Scan for the cell matching the given text and deliver its [x, y] coordinate at center. 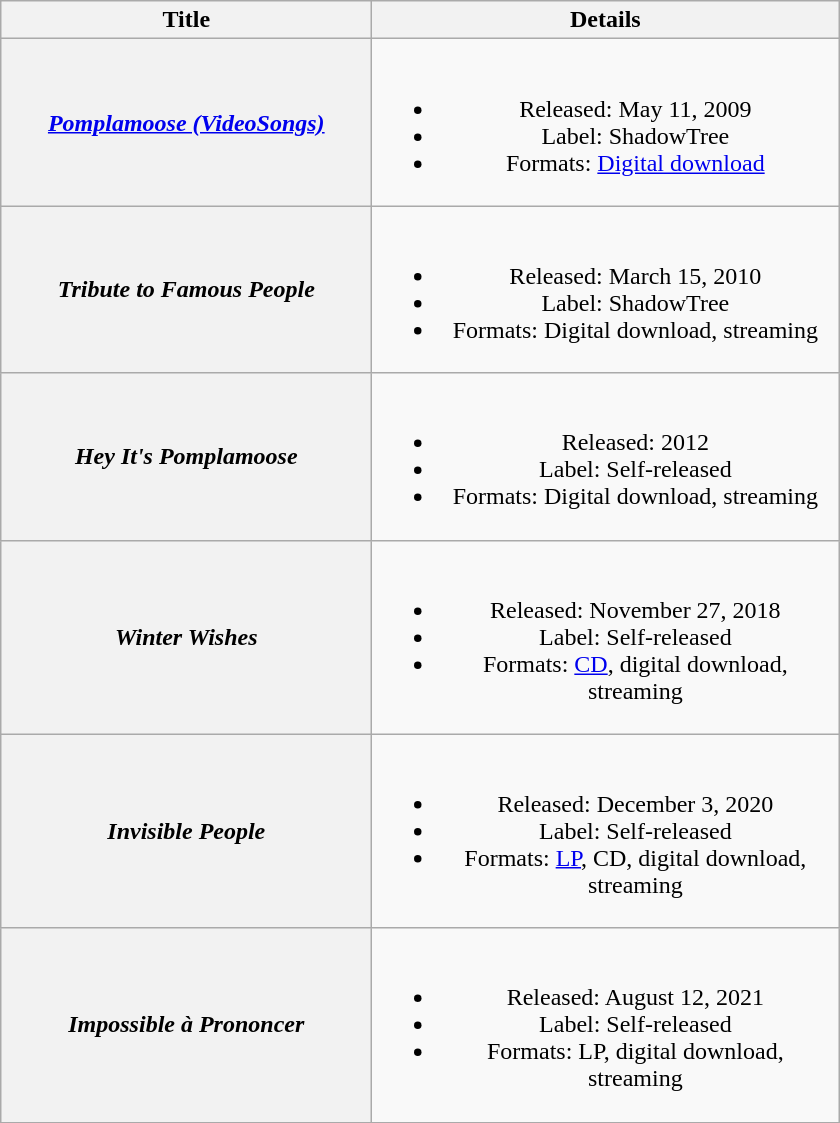
Impossible à Prononcer [186, 1025]
Pomplamoose (VideoSongs) [186, 122]
Invisible People [186, 831]
Winter Wishes [186, 637]
Hey It's Pomplamoose [186, 456]
Tribute to Famous People [186, 290]
Released: August 12, 2021Label: Self-releasedFormats: LP, digital download, streaming [606, 1025]
Details [606, 20]
Released: 2012Label: Self-releasedFormats: Digital download, streaming [606, 456]
Title [186, 20]
Released: December 3, 2020Label: Self-releasedFormats: LP, CD, digital download, streaming [606, 831]
Released: May 11, 2009Label: ShadowTreeFormats: Digital download [606, 122]
Released: November 27, 2018Label: Self-releasedFormats: CD, digital download, streaming [606, 637]
Released: March 15, 2010Label: ShadowTreeFormats: Digital download, streaming [606, 290]
